Provide the (x, y) coordinate of the cell's center where the given text is located.  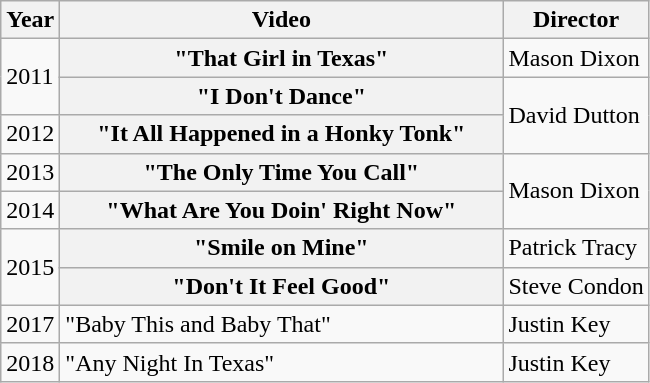
David Dutton (576, 115)
"I Don't Dance" (282, 96)
2014 (30, 210)
"What Are You Doin' Right Now" (282, 210)
Year (30, 20)
"The Only Time You Call" (282, 172)
"Baby This and Baby That" (282, 324)
Director (576, 20)
Video (282, 20)
2013 (30, 172)
"Don't It Feel Good" (282, 286)
Patrick Tracy (576, 248)
2018 (30, 362)
"Any Night In Texas" (282, 362)
2017 (30, 324)
"That Girl in Texas" (282, 58)
2015 (30, 267)
"It All Happened in a Honky Tonk" (282, 134)
2012 (30, 134)
"Smile on Mine" (282, 248)
2011 (30, 77)
Steve Condon (576, 286)
